Locate the cell with the specified text and output its (x, y) center coordinate. 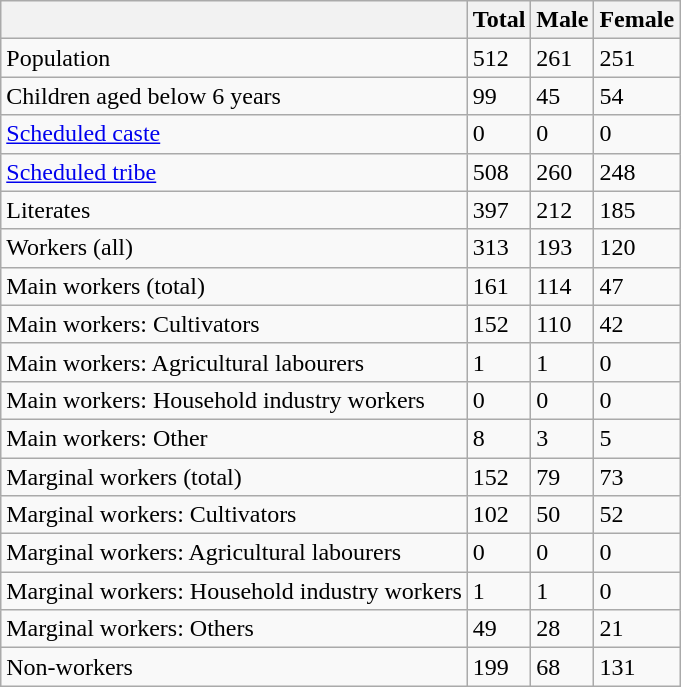
3 (562, 438)
212 (562, 210)
Marginal workers (total) (234, 477)
397 (499, 210)
110 (562, 324)
Workers (all) (234, 248)
54 (637, 96)
261 (562, 58)
Marginal workers: Others (234, 629)
512 (499, 58)
8 (499, 438)
Main workers: Cultivators (234, 324)
161 (499, 286)
21 (637, 629)
49 (499, 629)
68 (562, 667)
Marginal workers: Household industry workers (234, 591)
199 (499, 667)
508 (499, 172)
Literates (234, 210)
Female (637, 20)
Total (499, 20)
Main workers: Agricultural labourers (234, 362)
185 (637, 210)
Marginal workers: Cultivators (234, 515)
Marginal workers: Agricultural labourers (234, 553)
Non-workers (234, 667)
45 (562, 96)
120 (637, 248)
Population (234, 58)
Scheduled caste (234, 134)
99 (499, 96)
5 (637, 438)
50 (562, 515)
52 (637, 515)
Male (562, 20)
248 (637, 172)
102 (499, 515)
28 (562, 629)
Children aged below 6 years (234, 96)
Main workers: Household industry workers (234, 400)
260 (562, 172)
Scheduled tribe (234, 172)
114 (562, 286)
Main workers (total) (234, 286)
251 (637, 58)
73 (637, 477)
131 (637, 667)
Main workers: Other (234, 438)
313 (499, 248)
79 (562, 477)
42 (637, 324)
193 (562, 248)
47 (637, 286)
